Identify which cell holds the provided text, then report its [X, Y] central coordinate. 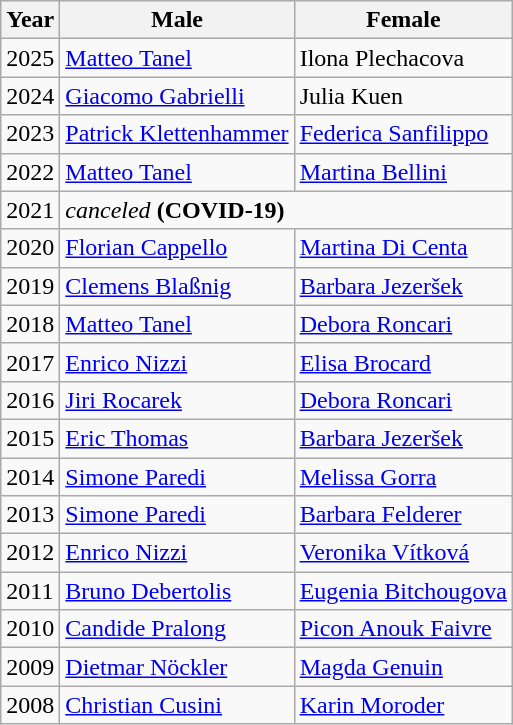
2011 [30, 591]
Candide Pralong [177, 629]
2016 [30, 400]
Year [30, 20]
2024 [30, 96]
2015 [30, 438]
2008 [30, 705]
Eugenia Bitchougova [403, 591]
Karin Moroder [403, 705]
Julia Kuen [403, 96]
2018 [30, 324]
canceled (COVID-19) [286, 210]
Clemens Blaßnig [177, 286]
Eric Thomas [177, 438]
Male [177, 20]
Veronika Vítková [403, 553]
2010 [30, 629]
2023 [30, 134]
Federica Sanfilippo [403, 134]
2013 [30, 515]
Florian Cappello [177, 248]
Christian Cusini [177, 705]
Picon Anouk Faivre [403, 629]
2021 [30, 210]
Martina Di Centa [403, 248]
Ilona Plechacova [403, 58]
2017 [30, 362]
2014 [30, 477]
2009 [30, 667]
Magda Genuin [403, 667]
Melissa Gorra [403, 477]
2019 [30, 286]
Bruno Debertolis [177, 591]
Martina Bellini [403, 172]
Dietmar Nöckler [177, 667]
2020 [30, 248]
Elisa Brocard [403, 362]
Female [403, 20]
2012 [30, 553]
2022 [30, 172]
Jiri Rocarek [177, 400]
Giacomo Gabrielli [177, 96]
Barbara Felderer [403, 515]
Patrick Klettenhammer [177, 134]
2025 [30, 58]
